Determine the (X, Y) coordinate at the center of the cell enclosing the given text.  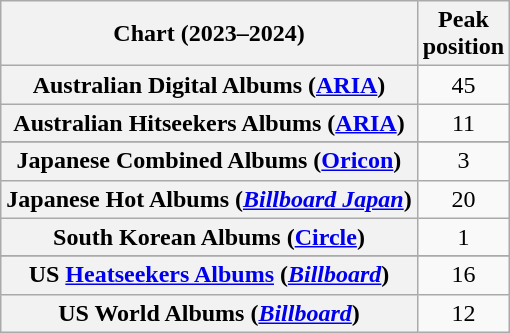
Japanese Hot Albums (Billboard Japan) (209, 199)
Australian Hitseekers Albums (ARIA) (209, 123)
20 (463, 199)
16 (463, 275)
Australian Digital Albums (ARIA) (209, 85)
3 (463, 161)
South Korean Albums (Circle) (209, 237)
12 (463, 313)
Japanese Combined Albums (Oricon) (209, 161)
US World Albums (Billboard) (209, 313)
1 (463, 237)
Chart (2023–2024) (209, 34)
US Heatseekers Albums (Billboard) (209, 275)
45 (463, 85)
11 (463, 123)
Peakposition (463, 34)
